Determine the [x, y] coordinate at the center of the cell enclosing the given text.  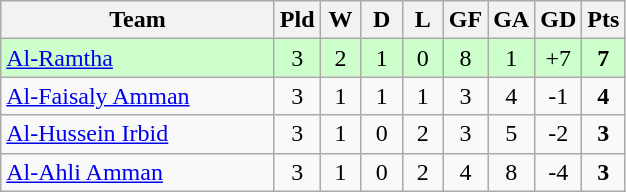
Pld [297, 20]
-1 [558, 96]
GF [465, 20]
Al-Ramtha [138, 58]
L [422, 20]
7 [604, 58]
GA [512, 20]
D [382, 20]
Pts [604, 20]
W [340, 20]
-4 [558, 172]
+7 [558, 58]
Al-Faisaly Amman [138, 96]
5 [512, 134]
GD [558, 20]
Al-Ahli Amman [138, 172]
-2 [558, 134]
Al-Hussein Irbid [138, 134]
Team [138, 20]
